Determine the (X, Y) coordinate at the center of the cell enclosing the given text.  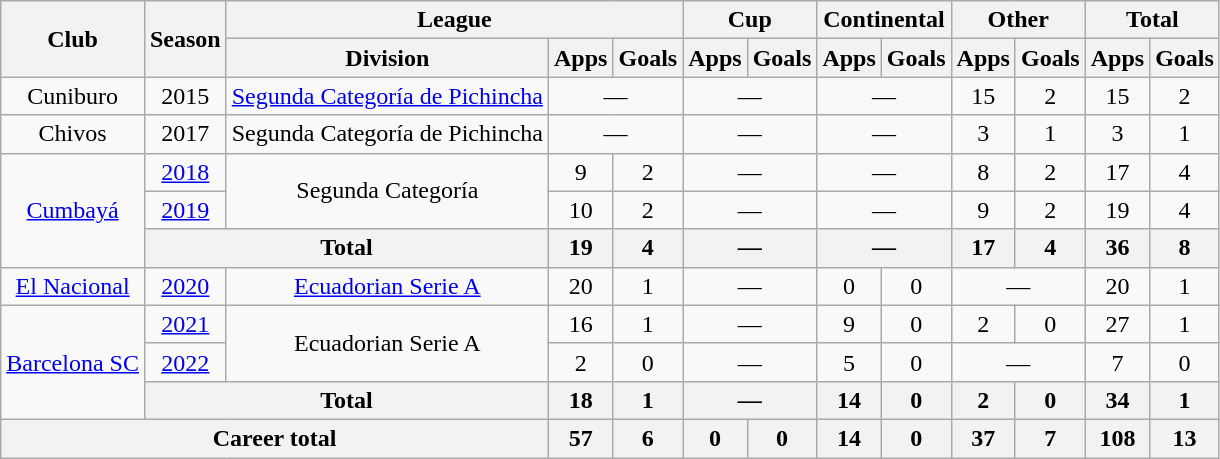
Cumbayá (73, 210)
57 (581, 438)
27 (1117, 324)
Division (387, 58)
Club (73, 39)
Segunda Categoría (387, 191)
13 (1185, 438)
5 (849, 362)
Cup (750, 20)
18 (581, 400)
Other (1018, 20)
2019 (185, 210)
2015 (185, 96)
37 (983, 438)
League (454, 20)
Chivos (73, 134)
Continental (884, 20)
34 (1117, 400)
2021 (185, 324)
2017 (185, 134)
2018 (185, 172)
Barcelona SC (73, 362)
Season (185, 39)
Cuniburo (73, 96)
2020 (185, 286)
6 (648, 438)
16 (581, 324)
108 (1117, 438)
10 (581, 210)
36 (1117, 248)
El Nacional (73, 286)
Career total (275, 438)
2022 (185, 362)
